Return the [X, Y] coordinate for the center point of the cell that contains the specified text.  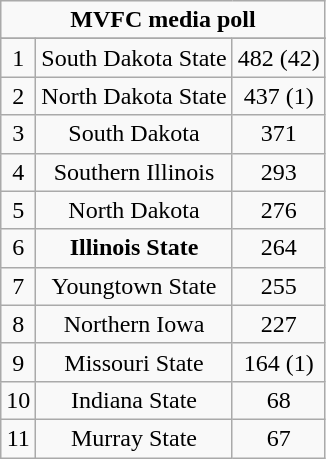
482 (42) [278, 58]
255 [278, 286]
5 [18, 210]
7 [18, 286]
South Dakota State [134, 58]
Missouri State [134, 362]
Illinois State [134, 248]
Northern Iowa [134, 324]
276 [278, 210]
9 [18, 362]
10 [18, 400]
3 [18, 134]
227 [278, 324]
Youngtown State [134, 286]
4 [18, 172]
Indiana State [134, 400]
South Dakota [134, 134]
68 [278, 400]
North Dakota State [134, 96]
1 [18, 58]
371 [278, 134]
264 [278, 248]
11 [18, 438]
293 [278, 172]
Southern Illinois [134, 172]
Murray State [134, 438]
8 [18, 324]
North Dakota [134, 210]
437 (1) [278, 96]
MVFC media poll [163, 20]
6 [18, 248]
67 [278, 438]
164 (1) [278, 362]
2 [18, 96]
